Provide the [X, Y] coordinate of the cell's center where the given text is located.  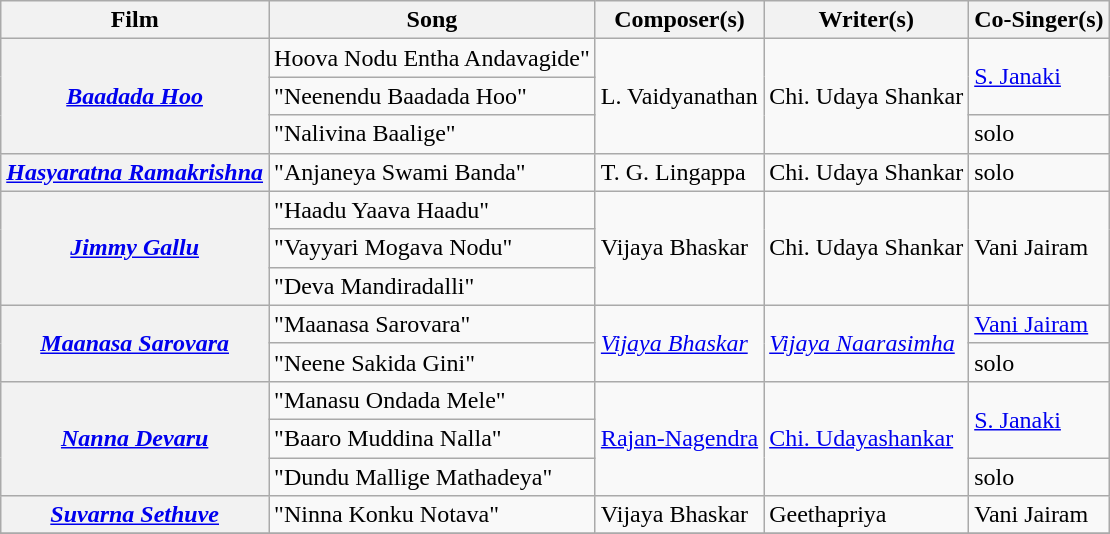
Baadada Hoo [135, 96]
Maanasa Sarovara [135, 343]
"Neene Sakida Gini" [432, 362]
Writer(s) [866, 20]
Vijaya Naarasimha [866, 343]
"Maanasa Sarovara" [432, 324]
Hoova Nodu Entha Andavagide" [432, 58]
Rajan-Nagendra [679, 438]
"Nalivina Baalige" [432, 134]
Suvarna Sethuve [135, 515]
Chi. Udayashankar [866, 438]
Composer(s) [679, 20]
"Ninna Konku Notava" [432, 515]
"Anjaneya Swami Banda" [432, 172]
"Vayyari Mogava Nodu" [432, 248]
Co-Singer(s) [1039, 20]
Nanna Devaru [135, 438]
Song [432, 20]
Jimmy Gallu [135, 248]
"Baaro Muddina Nalla" [432, 438]
L. Vaidyanathan [679, 96]
Geethapriya [866, 515]
T. G. Lingappa [679, 172]
"Deva Mandiradalli" [432, 286]
"Neenendu Baadada Hoo" [432, 96]
Film [135, 20]
Hasyaratna Ramakrishna [135, 172]
"Dundu Mallige Mathadeya" [432, 477]
"Haadu Yaava Haadu" [432, 210]
"Manasu Ondada Mele" [432, 400]
